Capture the cell that displays the provided text and extract its [X, Y] central coordinate. 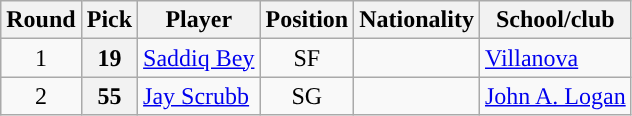
Saddiq Bey [199, 58]
2 [41, 96]
John A. Logan [555, 96]
SG [307, 96]
SF [307, 58]
1 [41, 58]
Pick [109, 20]
School/club [555, 20]
Nationality [417, 20]
55 [109, 96]
Round [41, 20]
Jay Scrubb [199, 96]
19 [109, 58]
Player [199, 20]
Position [307, 20]
Villanova [555, 58]
